Identify which cell holds the provided text, then report its (x, y) central coordinate. 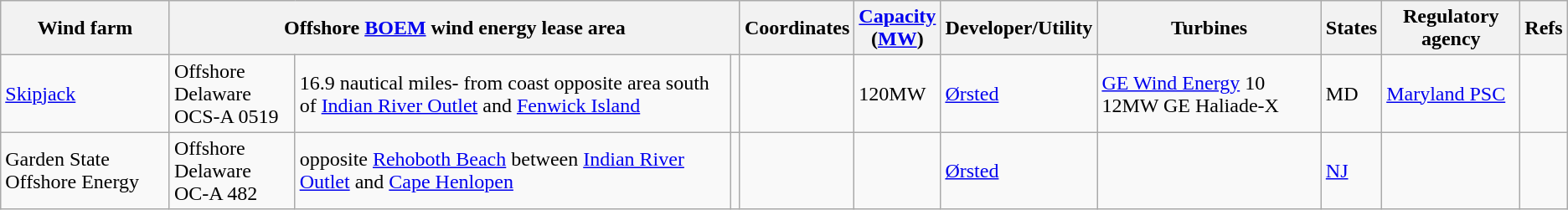
Capacity(MW) (898, 28)
120MW (898, 94)
Turbines (1210, 28)
Developer/Utility (1019, 28)
Offshore DelawareOCS-A 0519 (232, 94)
Wind farm (85, 28)
Offshore BOEM wind energy lease area (454, 28)
MD (1351, 94)
Regulatory agency (1451, 28)
Coordinates (797, 28)
Skipjack (85, 94)
16.9 nautical miles- from coast opposite area south of Indian River Outlet and Fenwick Island (513, 94)
Garden State Offshore Energy (85, 171)
States (1351, 28)
NJ (1351, 171)
GE Wind Energy 10 12MW GE Haliade-X (1210, 94)
Maryland PSC (1451, 94)
Offshore DelawareOC-A 482 (232, 171)
Refs (1544, 28)
opposite Rehoboth Beach between Indian River Outlet and Cape Henlopen (513, 171)
